Output the (X, Y) coordinate of the center of the cell containing the given text.  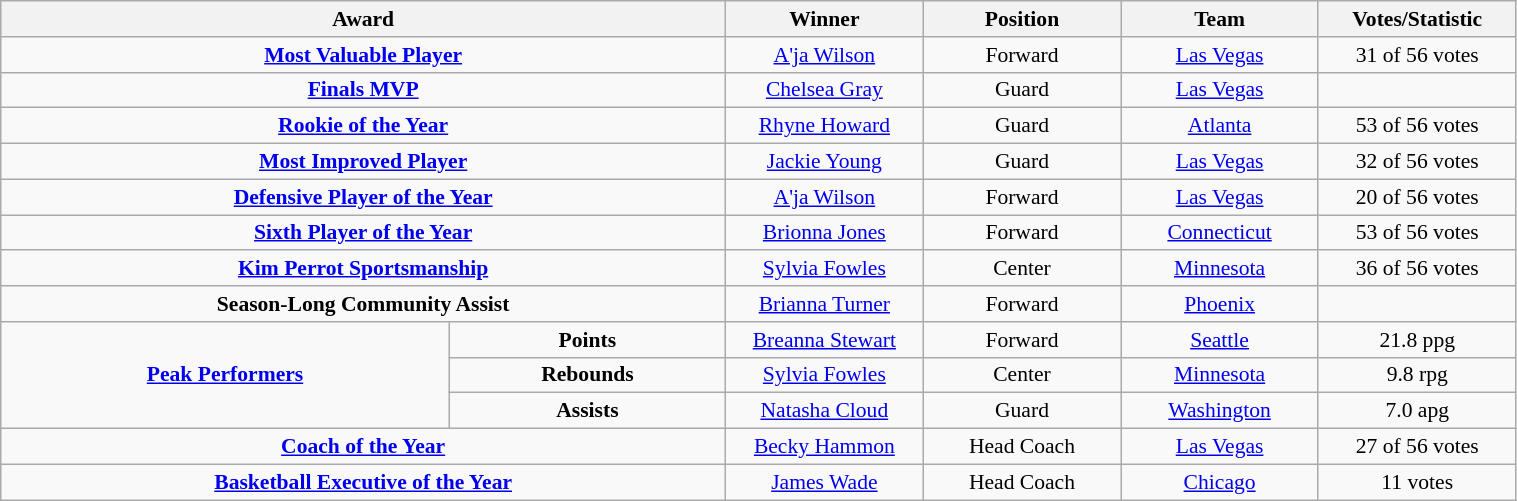
Assists (587, 411)
9.8 rpg (1417, 375)
Rebounds (587, 375)
Washington (1220, 411)
Most Valuable Player (364, 55)
Atlanta (1220, 126)
Team (1220, 19)
Jackie Young (825, 162)
Connecticut (1220, 233)
Brionna Jones (825, 233)
Votes/Statistic (1417, 19)
Most Improved Player (364, 162)
Chicago (1220, 482)
Phoenix (1220, 304)
Defensive Player of the Year (364, 197)
Rookie of the Year (364, 126)
32 of 56 votes (1417, 162)
Rhyne Howard (825, 126)
Brianna Turner (825, 304)
Points (587, 340)
Peak Performers (226, 376)
Finals MVP (364, 90)
Breanna Stewart (825, 340)
11 votes (1417, 482)
Becky Hammon (825, 447)
Basketball Executive of the Year (364, 482)
James Wade (825, 482)
20 of 56 votes (1417, 197)
Season-Long Community Assist (364, 304)
Chelsea Gray (825, 90)
Sixth Player of the Year (364, 233)
27 of 56 votes (1417, 447)
7.0 apg (1417, 411)
Coach of the Year (364, 447)
36 of 56 votes (1417, 269)
Seattle (1220, 340)
21.8 ppg (1417, 340)
31 of 56 votes (1417, 55)
Natasha Cloud (825, 411)
Kim Perrot Sportsmanship (364, 269)
Position (1022, 19)
Award (364, 19)
Winner (825, 19)
